Output the (x, y) coordinate of the center of the cell containing the given text.  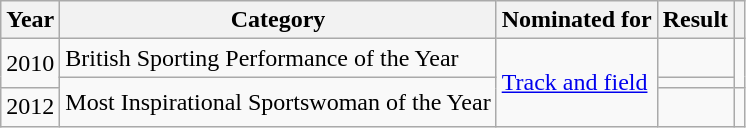
Category (278, 20)
2010 (30, 64)
British Sporting Performance of the Year (278, 58)
Result (695, 20)
2012 (30, 107)
Most Inspirational Sportswoman of the Year (278, 102)
Year (30, 20)
Track and field (576, 82)
Nominated for (576, 20)
